Output the (x, y) coordinate of the center of the cell containing the given text.  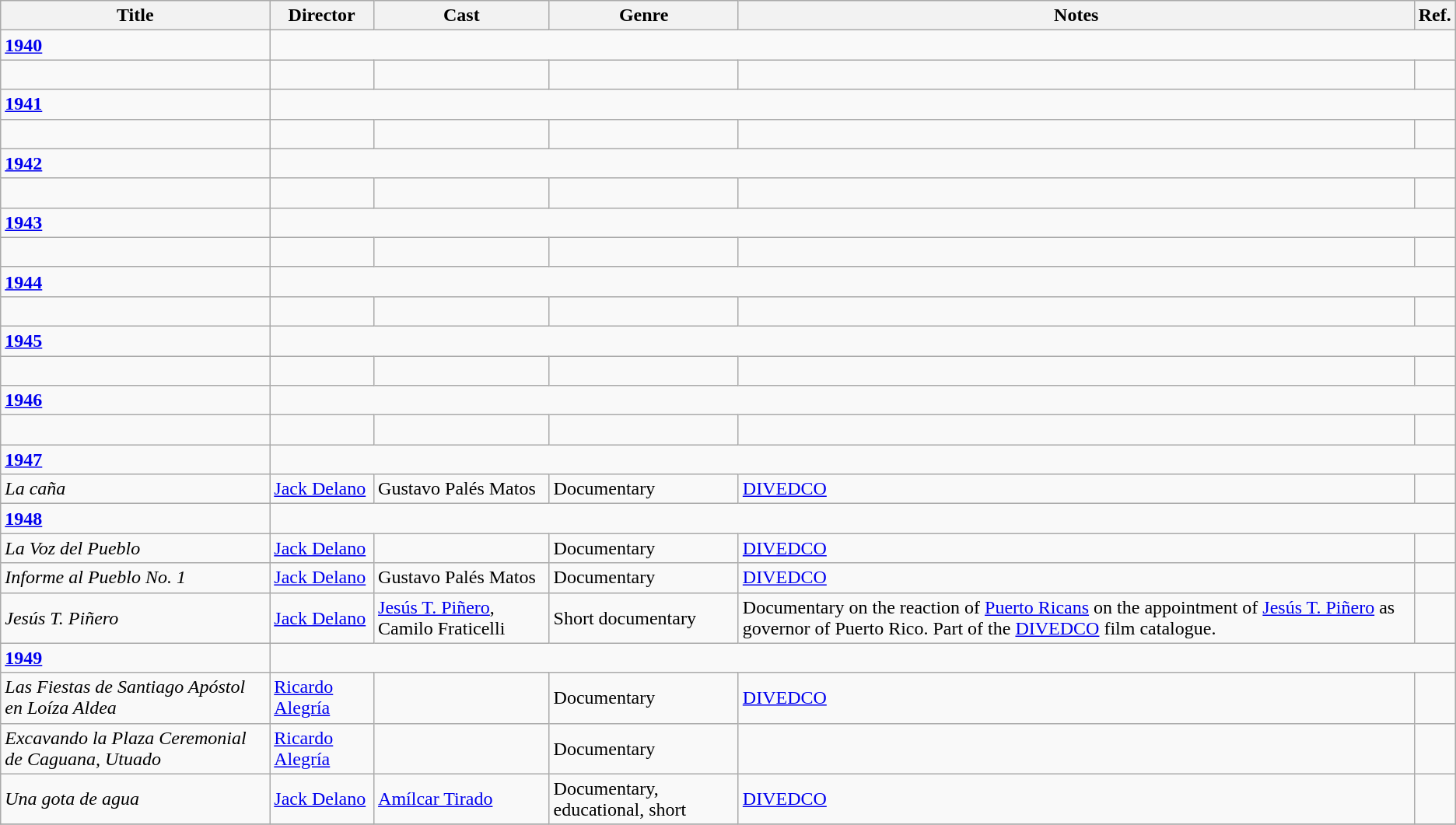
Amílcar Tirado (462, 799)
1949 (135, 658)
1946 (135, 400)
Jesús T. Piñero (135, 617)
Ref. (1434, 16)
Notes (1076, 16)
La caña (135, 489)
Jesús T. Piñero, Camilo Fraticelli (462, 617)
Una gota de agua (135, 799)
Excavando la Plaza Ceremonial de Caguana, Utuado (135, 748)
Title (135, 16)
La Voz del Pueblo (135, 548)
Informe al Pueblo No. 1 (135, 578)
Documentary on the reaction of Puerto Ricans on the appointment of Jesús T. Piñero as governor of Puerto Rico. Part of the DIVEDCO film catalogue. (1076, 617)
Director (322, 16)
1943 (135, 222)
Short documentary (644, 617)
1948 (135, 519)
Genre (644, 16)
1942 (135, 163)
1947 (135, 460)
1944 (135, 281)
Las Fiestas de Santiago Apóstol en Loíza Aldea (135, 698)
1945 (135, 341)
Cast (462, 16)
Documentary, educational, short (644, 799)
1941 (135, 104)
1940 (135, 45)
